Scan for the cell matching the given text and deliver its (X, Y) coordinate at center. 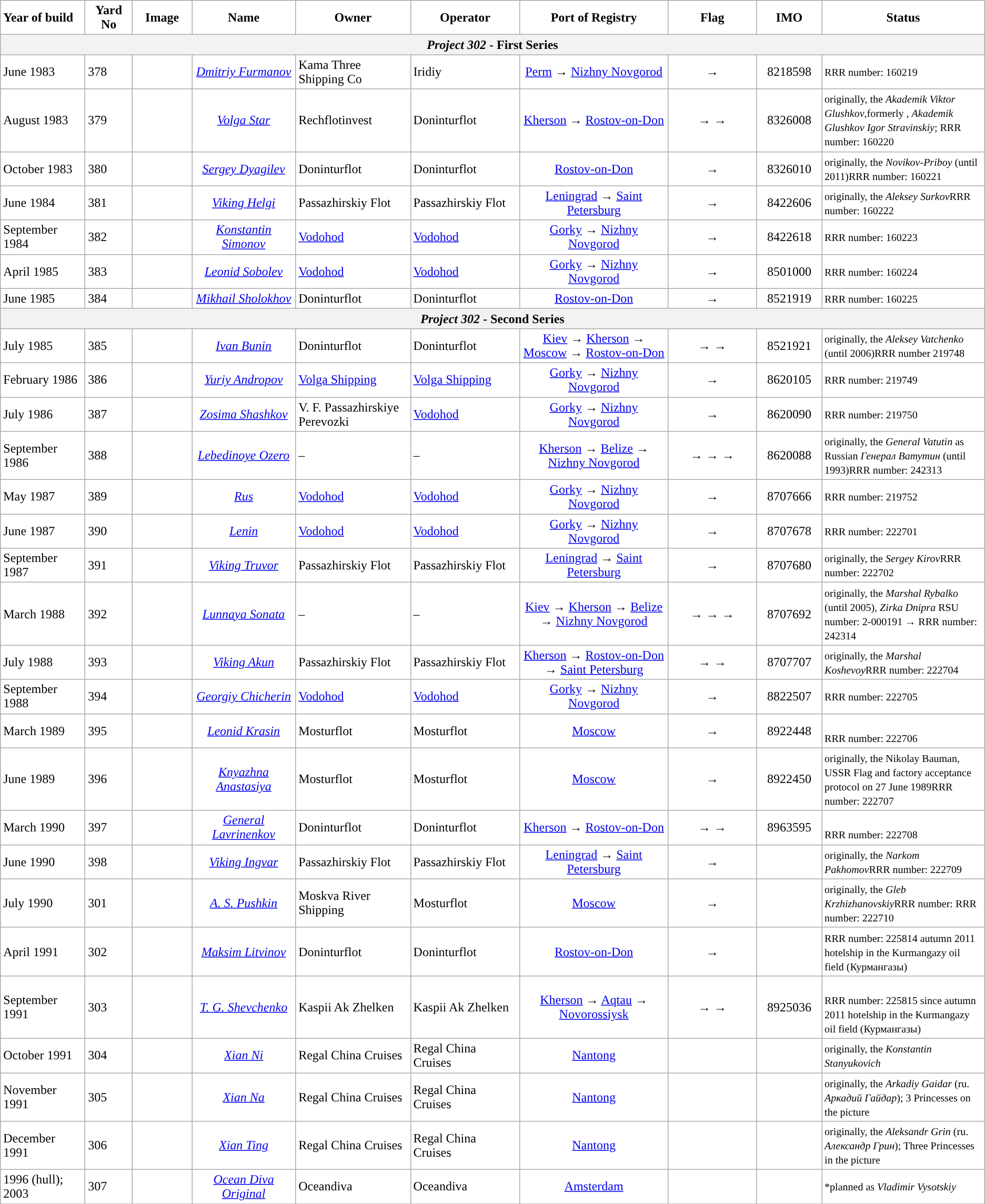
originally, the Aleksey SurkovRRR number: 160222 (903, 203)
1996 (hull); 2003 (43, 1187)
Status (903, 18)
396 (109, 779)
originally, the Novikov-Priboy (until 2011)RRR number: 160221 (903, 168)
393 (109, 662)
Yard No (109, 18)
385 (109, 345)
July 1986 (43, 414)
395 (109, 730)
Xian Na (243, 1097)
Knyazhna Anastasiya (243, 779)
Georgiy Chicherin (243, 697)
Kherson → Rostov-on-Don → Saint Petersburg (594, 662)
Operator (465, 18)
378 (109, 72)
Port of Registry (594, 18)
September 1991 (43, 1007)
382 (109, 237)
390 (109, 531)
originally, the Aleksandr Grin (ru. Александр Грин); Three Princesses in the picture (903, 1146)
Viking Akun (243, 662)
Konstantin Simonov (243, 237)
8620105 (789, 380)
RRR number: 160219 (903, 72)
Viking Helgi (243, 203)
April 1991 (43, 951)
June 1989 (43, 779)
Project 302 - Second Series (492, 318)
June 1987 (43, 531)
September 1987 (43, 565)
RRR number: 222706 (903, 730)
Kiev → Kherson → Moscow → Rostov-on-Don (594, 345)
RRR number: 219749 (903, 380)
Owner (353, 18)
Kherson → Belize → Nizhny Novgorod (594, 456)
December 1991 (43, 1146)
Kiev → Kherson → Belize → Nizhny Novgorod (594, 614)
IMO (789, 18)
Xian Ni (243, 1056)
387 (109, 414)
originally, the Sergey KirovRRR number: 222702 (903, 565)
Flag (712, 18)
originally, the Arkadiy Gaidar (ru. Аркадий Гайдар); 3 Princesses on the picture (903, 1097)
Lenin (243, 531)
8326008 (789, 120)
398 (109, 862)
8707666 (789, 497)
originally, the Nikolay Bauman, USSR Flag and factory acceptance protocol on 27 June 1989RRR number: 222707 (903, 779)
July 1985 (43, 345)
Zosima Shashkov (243, 414)
March 1988 (43, 614)
Viking Ingvar (243, 862)
July 1990 (43, 903)
originally, the Aleksey Vatchenko (until 2006)RRR number 219748 (903, 345)
June 1983 (43, 72)
8922450 (789, 779)
originally, the Marshal Rybalko (until 2005), Zirka Dnipra RSU number: 2-000191 → RRR number: 242314 (903, 614)
8620088 (789, 456)
April 1985 (43, 272)
8620090 (789, 414)
8922448 (789, 730)
V. F. Passazhirskiye Perevozki (353, 414)
384 (109, 298)
Perm → Nizhny Novgorod (594, 72)
RRR number: 219750 (903, 414)
September 1986 (43, 456)
Name (243, 18)
8707680 (789, 565)
305 (109, 1097)
RRR number: 160225 (903, 298)
8707707 (789, 662)
8521919 (789, 298)
304 (109, 1056)
383 (109, 272)
originally, the General Vatutin as Russian Генерал Ватутин (until 1993)RRR number: 242313 (903, 456)
August 1983 (43, 120)
June 1985 (43, 298)
Kherson → Aqtau → Novorossiysk (594, 1007)
Rechflotinvest (353, 120)
RRR number: 222705 (903, 697)
RRR number: 219752 (903, 497)
Image (162, 18)
Dmitriy Furmanov (243, 72)
394 (109, 697)
Year of build (43, 18)
8326010 (789, 168)
379 (109, 120)
Sergey Dyagilev (243, 168)
*planned as Vladimir Vysotskiy (903, 1187)
T. G. Shevchenko (243, 1007)
Amsterdam (594, 1187)
Rus (243, 497)
Leonid Krasin (243, 730)
originally, the Gleb KrzhizhanovskiyRRR number: RRR number: 222710 (903, 903)
8925036 (789, 1007)
391 (109, 565)
Moskva River Shipping (353, 903)
RRR number: 225814 autumn 2011 hotelship in the Kurmangazy oil field (Курмангазы) (903, 951)
8822507 (789, 697)
8521921 (789, 345)
8218598 (789, 72)
September 1984 (43, 237)
380 (109, 168)
Leonid Sobolev (243, 272)
301 (109, 903)
originally, the Konstantin Stanyukovich (903, 1056)
Xian Ting (243, 1146)
July 1988 (43, 662)
originally, the Akademik Viktor Glushkov,formerly , Akademik Glushkov Igor Stravinskiy; RRR number: 160220 (903, 120)
February 1986 (43, 380)
Iridiy (465, 72)
Volga Star (243, 120)
307 (109, 1187)
397 (109, 827)
March 1990 (43, 827)
8707678 (789, 531)
306 (109, 1146)
June 1984 (43, 203)
RRR number: 160224 (903, 272)
RRR number: 160223 (903, 237)
389 (109, 497)
October 1991 (43, 1056)
Ocean Diva Original (243, 1187)
8501000 (789, 272)
A. S. Pushkin (243, 903)
302 (109, 951)
Ivan Bunin (243, 345)
8422606 (789, 203)
392 (109, 614)
381 (109, 203)
Project 302 - First Series (492, 45)
RRR number: 222708 (903, 827)
Mikhail Sholokhov (243, 298)
Lebedinoye Ozero (243, 456)
RRR number: 225815 since autumn 2011 hotelship in the Kurmangazy oil field (Курмангазы) (903, 1007)
388 (109, 456)
originally, the Narkom PakhomovRRR number: 222709 (903, 862)
General Lavrinenkov (243, 827)
May 1987 (43, 497)
September 1988 (43, 697)
Viking Truvor (243, 565)
8963595 (789, 827)
RRR number: 222701 (903, 531)
8422618 (789, 237)
originally, the Marshal KoshevoyRRR number: 222704 (903, 662)
June 1990 (43, 862)
Kama Three Shipping Co (353, 72)
November 1991 (43, 1097)
303 (109, 1007)
Yuriy Andropov (243, 380)
March 1989 (43, 730)
Maksim Litvinov (243, 951)
October 1983 (43, 168)
386 (109, 380)
Lunnaya Sonata (243, 614)
8707692 (789, 614)
